Provide the (X, Y) coordinate of the cell's center where the given text is located.  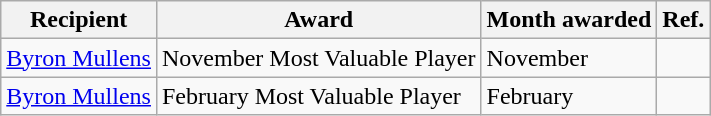
Month awarded (569, 20)
Ref. (684, 20)
Award (318, 20)
February (569, 96)
November (569, 58)
Recipient (79, 20)
November Most Valuable Player (318, 58)
February Most Valuable Player (318, 96)
